From the cell containing the given text, extract its center point as (X, Y) coordinate. 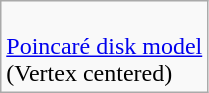
Poincaré disk model(Vertex centered) (104, 47)
